For the text-containing cell, return its midpoint in (X, Y) coordinate format. 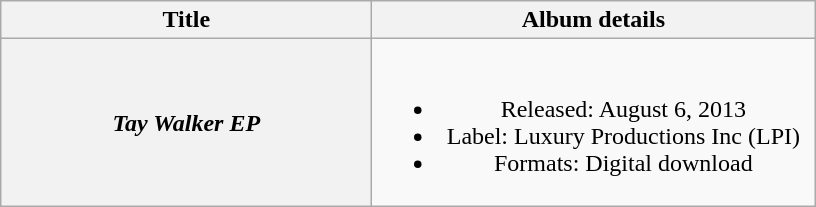
Released: August 6, 2013Label: Luxury Productions Inc (LPI)Formats: Digital download (594, 122)
Tay Walker EP (186, 122)
Title (186, 20)
Album details (594, 20)
